Determine the (X, Y) coordinate at the center of the cell enclosing the given text.  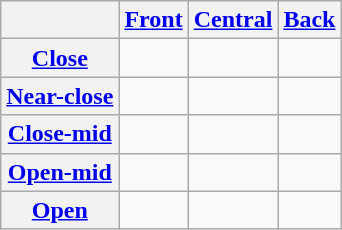
Near-close (60, 96)
Front (154, 20)
Central (233, 20)
Close (60, 58)
Close-mid (60, 134)
Open-mid (60, 172)
Open (60, 210)
Back (310, 20)
